Find where the given text appears and provide that cell's center as (x, y) coordinate. 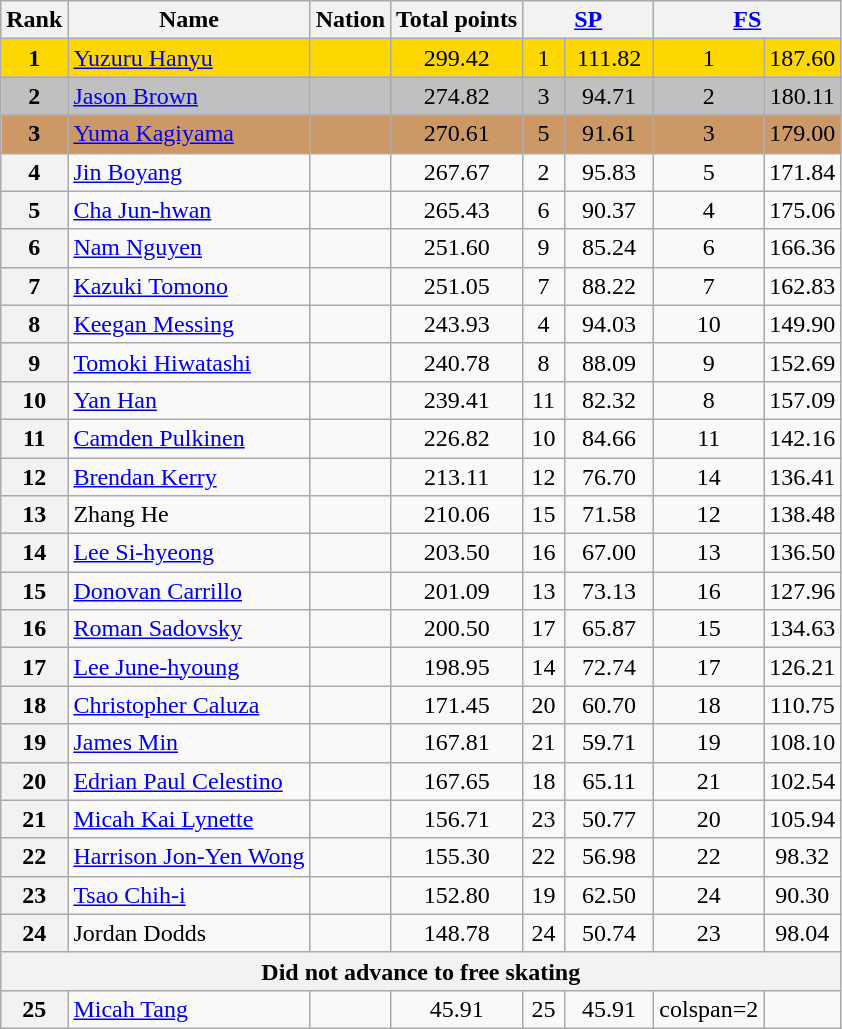
Tsao Chih-i (189, 895)
175.06 (802, 210)
50.74 (608, 933)
60.70 (608, 705)
213.11 (457, 477)
Keegan Messing (189, 324)
157.09 (802, 400)
Rank (34, 20)
155.30 (457, 857)
111.82 (608, 58)
Yan Han (189, 400)
Camden Pulkinen (189, 438)
50.77 (608, 819)
180.11 (802, 96)
59.71 (608, 743)
239.41 (457, 400)
243.93 (457, 324)
265.43 (457, 210)
162.83 (802, 286)
102.54 (802, 781)
Yuzuru Hanyu (189, 58)
FS (748, 20)
Tomoki Hiwatashi (189, 362)
108.10 (802, 743)
Donovan Carrillo (189, 591)
134.63 (802, 629)
Kazuki Tomono (189, 286)
Lee Si-hyeong (189, 553)
82.32 (608, 400)
Jin Boyang (189, 172)
Micah Tang (189, 1009)
Name (189, 20)
210.06 (457, 515)
198.95 (457, 667)
251.05 (457, 286)
138.48 (802, 515)
88.09 (608, 362)
171.45 (457, 705)
56.98 (608, 857)
Micah Kai Lynette (189, 819)
76.70 (608, 477)
Yuma Kagiyama (189, 134)
SP (588, 20)
88.22 (608, 286)
126.21 (802, 667)
Nam Nguyen (189, 248)
Roman Sadovsky (189, 629)
148.78 (457, 933)
167.65 (457, 781)
98.04 (802, 933)
240.78 (457, 362)
67.00 (608, 553)
Nation (350, 20)
Cha Jun-hwan (189, 210)
270.61 (457, 134)
98.32 (802, 857)
73.13 (608, 591)
65.87 (608, 629)
149.90 (802, 324)
Total points (457, 20)
62.50 (608, 895)
203.50 (457, 553)
94.71 (608, 96)
72.74 (608, 667)
Jordan Dodds (189, 933)
Harrison Jon-Yen Wong (189, 857)
Did not advance to free skating (421, 971)
136.41 (802, 477)
90.30 (802, 895)
152.80 (457, 895)
Zhang He (189, 515)
274.82 (457, 96)
299.42 (457, 58)
226.82 (457, 438)
James Min (189, 743)
187.60 (802, 58)
179.00 (802, 134)
110.75 (802, 705)
166.36 (802, 248)
201.09 (457, 591)
167.81 (457, 743)
127.96 (802, 591)
85.24 (608, 248)
267.67 (457, 172)
65.11 (608, 781)
95.83 (608, 172)
Jason Brown (189, 96)
Edrian Paul Celestino (189, 781)
152.69 (802, 362)
91.61 (608, 134)
Brendan Kerry (189, 477)
Christopher Caluza (189, 705)
Lee June-hyoung (189, 667)
90.37 (608, 210)
105.94 (802, 819)
136.50 (802, 553)
colspan=2 (709, 1009)
171.84 (802, 172)
251.60 (457, 248)
200.50 (457, 629)
156.71 (457, 819)
94.03 (608, 324)
142.16 (802, 438)
71.58 (608, 515)
84.66 (608, 438)
